Identify which cell holds the provided text, then report its (X, Y) central coordinate. 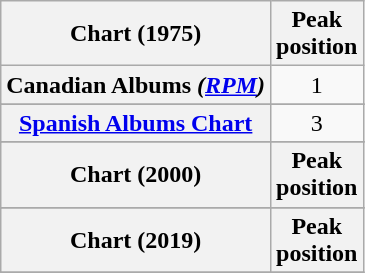
3 (317, 123)
Chart (2000) (136, 174)
Canadian Albums (RPM) (136, 85)
1 (317, 85)
Chart (2019) (136, 240)
Chart (1975) (136, 34)
Spanish Albums Chart (136, 123)
